Return the (x, y) coordinate for the center point of the cell that contains the specified text.  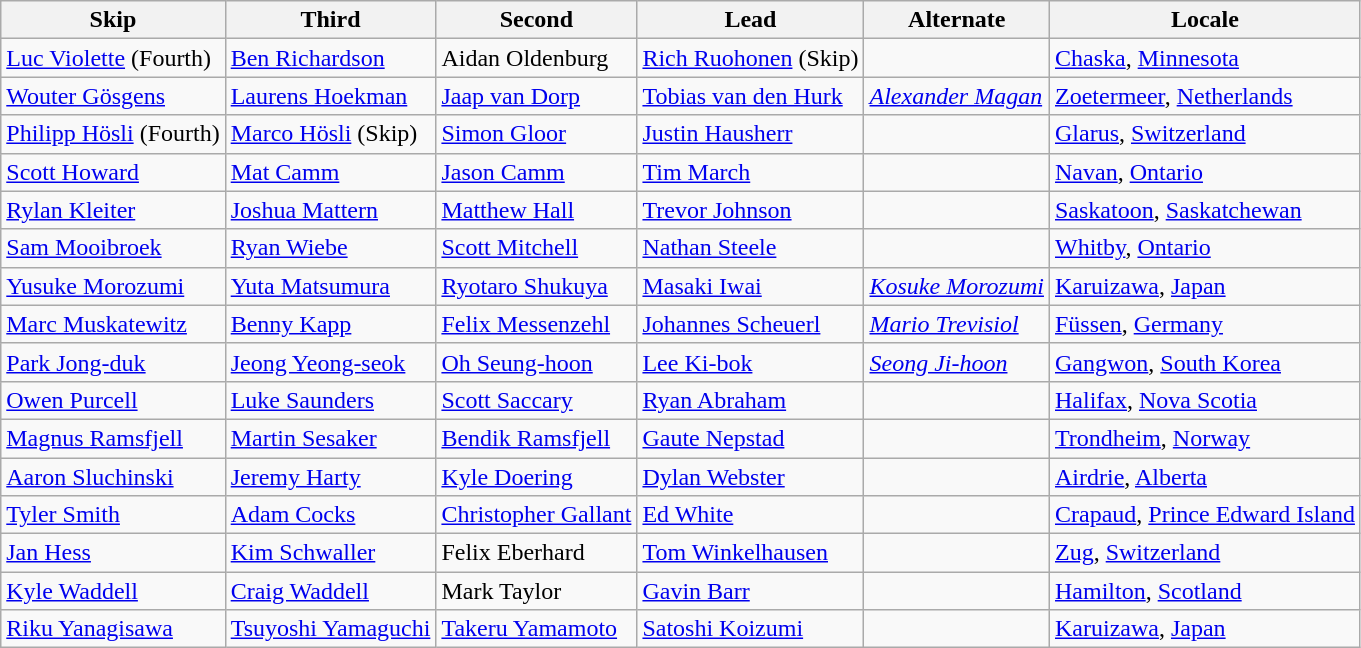
Ryan Wiebe (330, 248)
Jaap van Dorp (536, 96)
Jeremy Harty (330, 477)
Tom Winkelhausen (750, 553)
Navan, Ontario (1204, 172)
Halifax, Nova Scotia (1204, 400)
Saskatoon, Saskatchewan (1204, 210)
Skip (113, 20)
Ben Richardson (330, 58)
Jeong Yeong-seok (330, 362)
Philipp Hösli (Fourth) (113, 134)
Satoshi Koizumi (750, 629)
Hamilton, Scotland (1204, 591)
Ryotaro Shukuya (536, 286)
Alternate (957, 20)
Sam Mooibroek (113, 248)
Jason Camm (536, 172)
Scott Mitchell (536, 248)
Crapaud, Prince Edward Island (1204, 515)
Felix Eberhard (536, 553)
Mat Camm (330, 172)
Gangwon, South Korea (1204, 362)
Tim March (750, 172)
Yusuke Morozumi (113, 286)
Laurens Hoekman (330, 96)
Nathan Steele (750, 248)
Luke Saunders (330, 400)
Zug, Switzerland (1204, 553)
Simon Gloor (536, 134)
Scott Howard (113, 172)
Tyler Smith (113, 515)
Aaron Sluchinski (113, 477)
Takeru Yamamoto (536, 629)
Adam Cocks (330, 515)
Bendik Ramsfjell (536, 438)
Mark Taylor (536, 591)
Aidan Oldenburg (536, 58)
Trondheim, Norway (1204, 438)
Trevor Johnson (750, 210)
Ryan Abraham (750, 400)
Christopher Gallant (536, 515)
Owen Purcell (113, 400)
Ed White (750, 515)
Chaska, Minnesota (1204, 58)
Kyle Waddell (113, 591)
Matthew Hall (536, 210)
Dylan Webster (750, 477)
Mario Trevisiol (957, 324)
Marc Muskatewitz (113, 324)
Locale (1204, 20)
Kyle Doering (536, 477)
Park Jong-duk (113, 362)
Magnus Ramsfjell (113, 438)
Yuta Matsumura (330, 286)
Lead (750, 20)
Kim Schwaller (330, 553)
Justin Hausherr (750, 134)
Benny Kapp (330, 324)
Lee Ki-bok (750, 362)
Martin Sesaker (330, 438)
Wouter Gösgens (113, 96)
Craig Waddell (330, 591)
Glarus, Switzerland (1204, 134)
Gaute Nepstad (750, 438)
Masaki Iwai (750, 286)
Rich Ruohonen (Skip) (750, 58)
Kosuke Morozumi (957, 286)
Füssen, Germany (1204, 324)
Airdrie, Alberta (1204, 477)
Second (536, 20)
Riku Yanagisawa (113, 629)
Tobias van den Hurk (750, 96)
Gavin Barr (750, 591)
Third (330, 20)
Jan Hess (113, 553)
Oh Seung-hoon (536, 362)
Luc Violette (Fourth) (113, 58)
Joshua Mattern (330, 210)
Tsuyoshi Yamaguchi (330, 629)
Marco Hösli (Skip) (330, 134)
Rylan Kleiter (113, 210)
Zoetermeer, Netherlands (1204, 96)
Felix Messenzehl (536, 324)
Seong Ji-hoon (957, 362)
Whitby, Ontario (1204, 248)
Alexander Magan (957, 96)
Scott Saccary (536, 400)
Johannes Scheuerl (750, 324)
